Determine the [X, Y] coordinate at the center of the cell enclosing the given text.  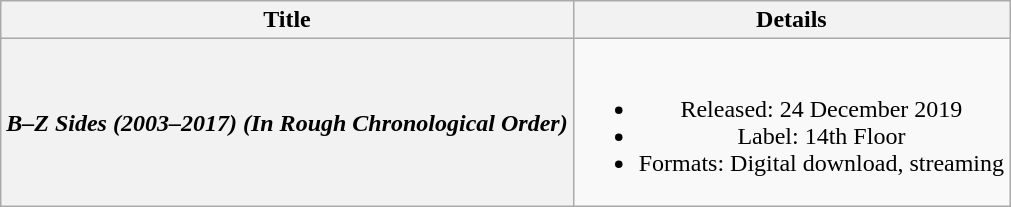
Released: 24 December 2019Label: 14th FloorFormats: Digital download, streaming [791, 122]
Details [791, 20]
B–Z Sides (2003–2017) (In Rough Chronological Order) [287, 122]
Title [287, 20]
